Pinpoint the cell where the given text exists, returning its [X, Y] midpoint coordinate. 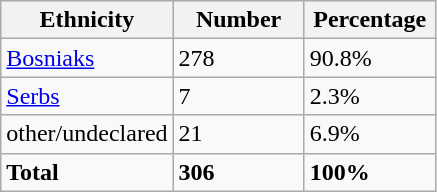
6.9% [370, 134]
Ethnicity [87, 20]
Serbs [87, 96]
7 [238, 96]
278 [238, 58]
21 [238, 134]
Percentage [370, 20]
other/undeclared [87, 134]
90.8% [370, 58]
306 [238, 172]
Total [87, 172]
100% [370, 172]
Bosniaks [87, 58]
2.3% [370, 96]
Number [238, 20]
